Locate the cell with the specified text and output its [X, Y] center coordinate. 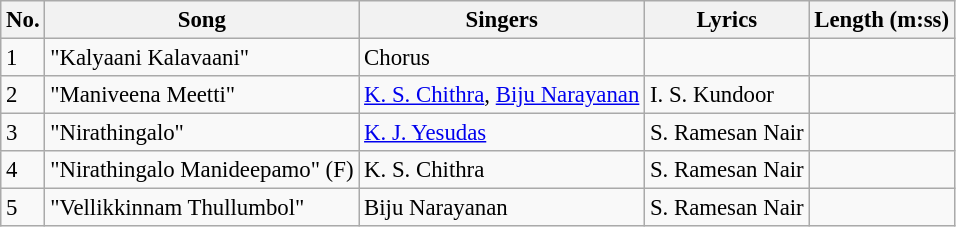
3 [23, 133]
Length (m:ss) [882, 20]
Chorus [502, 58]
K. J. Yesudas [502, 133]
No. [23, 20]
4 [23, 170]
K. S. Chithra, Biju Narayanan [502, 95]
Song [202, 20]
"Maniveena Meetti" [202, 95]
5 [23, 208]
Biju Narayanan [502, 208]
1 [23, 58]
"Kalyaani Kalavaani" [202, 58]
Lyrics [727, 20]
2 [23, 95]
Singers [502, 20]
"Nirathingalo Manideepamo" (F) [202, 170]
K. S. Chithra [502, 170]
"Nirathingalo" [202, 133]
I. S. Kundoor [727, 95]
"Vellikkinnam Thullumbol" [202, 208]
